For the text-containing cell, return its midpoint in (x, y) coordinate format. 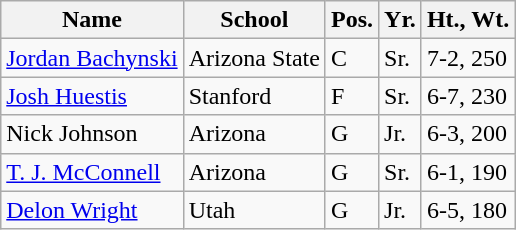
7-2, 250 (468, 58)
Utah (254, 210)
6-7, 230 (468, 96)
C (352, 58)
Jordan Bachynski (92, 58)
Ht., Wt. (468, 20)
T. J. McConnell (92, 172)
Yr. (400, 20)
6-1, 190 (468, 172)
School (254, 20)
F (352, 96)
Pos. (352, 20)
Arizona State (254, 58)
6-5, 180 (468, 210)
Name (92, 20)
Stanford (254, 96)
6-3, 200 (468, 134)
Josh Huestis (92, 96)
Nick Johnson (92, 134)
Delon Wright (92, 210)
